Scan for the cell matching the given text and deliver its (x, y) coordinate at center. 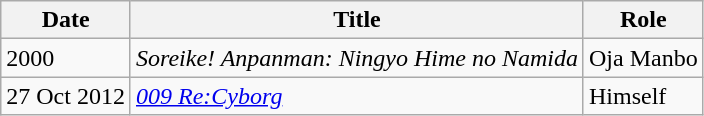
Oja Manbo (643, 58)
Soreike! Anpanman: Ningyo Hime no Namida (356, 58)
2000 (66, 58)
Date (66, 20)
Himself (643, 96)
Role (643, 20)
Title (356, 20)
27 Oct 2012 (66, 96)
009 Re:Cyborg (356, 96)
